Detect which cell encompasses the target text, then output its (X, Y) center coordinate. 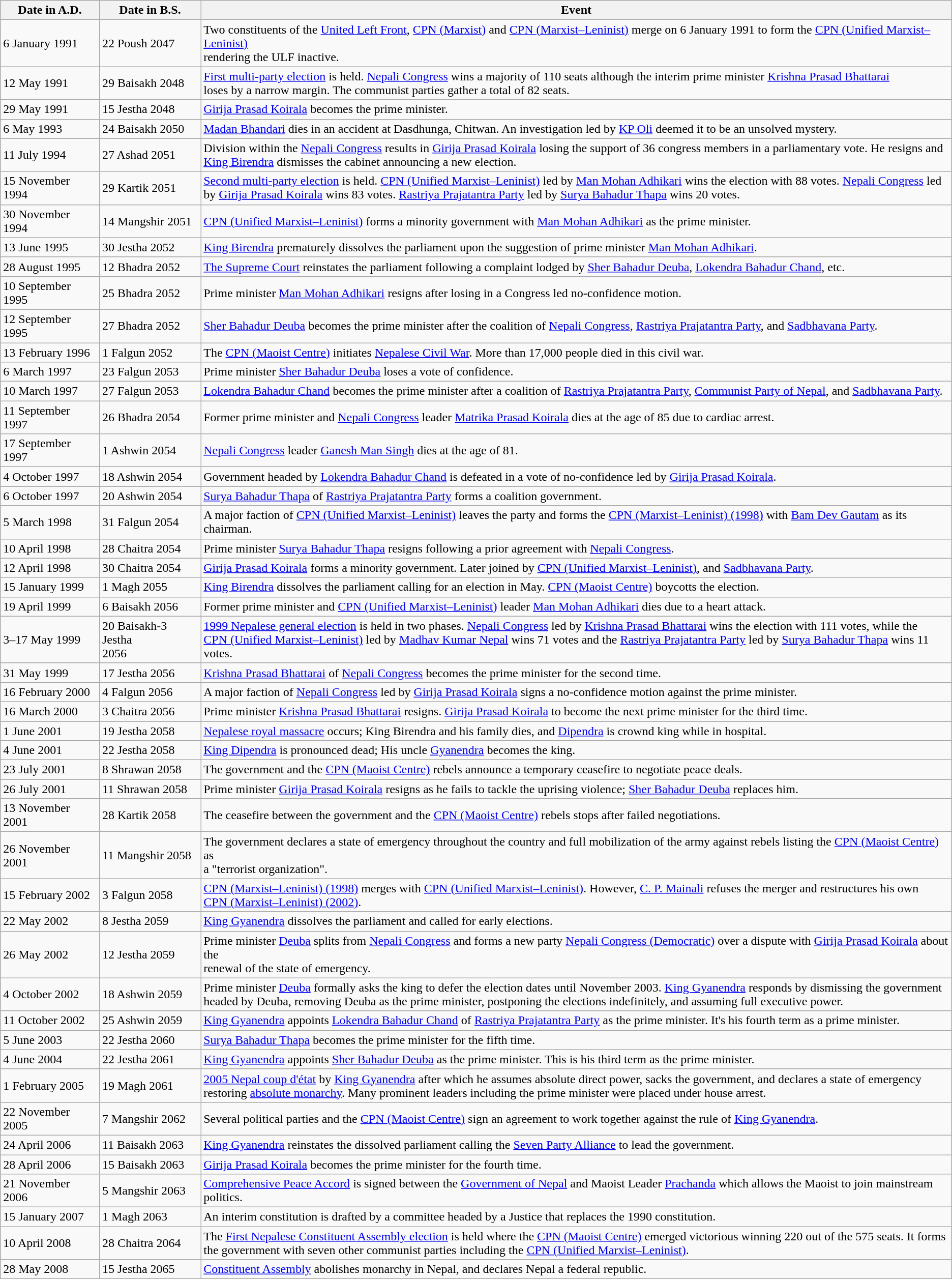
17 September 1997 (50, 451)
A major faction of Nepali Congress led by Girija Prasad Koirala signs a no-confidence motion against the prime minister. (577, 692)
11 October 2002 (50, 1021)
King Gyanendra reinstates the dissolved parliament calling the Seven Party Alliance to lead the government. (577, 1145)
15 November 1994 (50, 188)
15 January 1999 (50, 587)
27 Falgun 2053 (150, 391)
CPN (Unified Marxist–Leninist) forms a minority government with Man Mohan Adhikari as the prime minister. (577, 221)
30 November 1994 (50, 221)
29 Baisakh 2048 (150, 83)
26 July 2001 (50, 789)
4 June 2001 (50, 750)
27 Ashad 2051 (150, 155)
The ceasefire between the government and the CPN (Maoist Centre) rebels stops after failed negotiations. (577, 815)
18 Ashwin 2054 (150, 477)
Girija Prasad Koirala forms a minority government. Later joined by CPN (Unified Marxist–Leninist), and Sadbhavana Party. (577, 568)
10 September 1995 (50, 293)
Sher Bahadur Deuba becomes the prime minister after the coalition of Nepali Congress, Rastriya Prajatantra Party, and Sadbhavana Party. (577, 326)
22 Jestha 2061 (150, 1059)
21 November 2006 (50, 1190)
Nepali Congress leader Ganesh Man Singh dies at the age of 81. (577, 451)
8 Jestha 2059 (150, 921)
10 March 1997 (50, 391)
28 August 1995 (50, 267)
King Birendra prematurely dissolves the parliament upon the suggestion of prime minister Man Mohan Adhikari. (577, 247)
26 May 2002 (50, 954)
31 Falgun 2054 (150, 522)
22 Poush 2047 (150, 43)
23 Falgun 2053 (150, 372)
11 September 1997 (50, 417)
The government and the CPN (Maoist Centre) rebels announce a temporary ceasefire to negotiate peace deals. (577, 770)
24 April 2006 (50, 1145)
22 May 2002 (50, 921)
15 Jestha 2065 (150, 1269)
28 May 2008 (50, 1269)
Several political parties and the CPN (Maoist Centre) sign an agreement to work together against the rule of King Gyanendra. (577, 1118)
King Gyanendra dissolves the parliament and called for early elections. (577, 921)
An interim constitution is drafted by a committee headed by a Justice that replaces the 1990 constitution. (577, 1217)
5 Mangshir 2063 (150, 1190)
12 September 1995 (50, 326)
16 February 2000 (50, 692)
15 Jestha 2048 (150, 109)
19 Magh 2061 (150, 1086)
1 Magh 2063 (150, 1217)
Prime minister Krishna Prasad Bhattarai resigns. Girija Prasad Koirala to become the next prime minister for the third time. (577, 711)
15 Baisakh 2063 (150, 1165)
7 Mangshir 2062 (150, 1118)
The CPN (Maoist Centre) initiates Nepalese Civil War. More than 17,000 people died in this civil war. (577, 353)
31 May 1999 (50, 673)
Prime minister Surya Bahadur Thapa resigns following a prior agreement with Nepali Congress. (577, 548)
Surya Bahadur Thapa of Rastriya Prajatantra Party forms a coalition government. (577, 496)
14 Mangshir 2051 (150, 221)
King Gyanendra appoints Lokendra Bahadur Chand of Rastriya Prajatantra Party as the prime minister. It's his fourth term as a prime minister. (577, 1021)
8 Shrawan 2058 (150, 770)
16 March 2000 (50, 711)
22 November 2005 (50, 1118)
6 October 1997 (50, 496)
20 Ashwin 2054 (150, 496)
25 Ashwin 2059 (150, 1021)
11 July 1994 (50, 155)
23 July 2001 (50, 770)
29 Kartik 2051 (150, 188)
Comprehensive Peace Accord is signed between the Government of Nepal and Maoist Leader Prachanda which allows the Maoist to join mainstreampolitics. (577, 1190)
22 Jestha 2060 (150, 1040)
Krishna Prasad Bhattarai of Nepali Congress becomes the prime minister for the second time. (577, 673)
Former prime minister and CPN (Unified Marxist–Leninist) leader Man Mohan Adhikari dies due to a heart attack. (577, 606)
28 Chaitra 2054 (150, 548)
5 June 2003 (50, 1040)
19 Jestha 2058 (150, 731)
15 February 2002 (50, 895)
Former prime minister and Nepali Congress leader Matrika Prasad Koirala dies at the age of 85 due to cardiac arrest. (577, 417)
18 Ashwin 2059 (150, 994)
24 Baisakh 2050 (150, 129)
4 Falgun 2056 (150, 692)
Lokendra Bahadur Chand becomes the prime minister after a coalition of Rastriya Prajatantra Party, Communist Party of Nepal, and Sadbhavana Party. (577, 391)
26 November 2001 (50, 855)
13 February 1996 (50, 353)
1 February 2005 (50, 1086)
30 Chaitra 2054 (150, 568)
13 June 1995 (50, 247)
20 Baisakh-3 Jestha2056 (150, 639)
Prime minister Girija Prasad Koirala resigns as he fails to tackle the uprising violence; Sher Bahadur Deuba replaces him. (577, 789)
4 June 2004 (50, 1059)
25 Bhadra 2052 (150, 293)
Madan Bhandari dies in an accident at Dasdhunga, Chitwan. An investigation led by KP Oli deemed it to be an unsolved mystery. (577, 129)
5 March 1998 (50, 522)
19 April 1999 (50, 606)
6 Baisakh 2056 (150, 606)
30 Jestha 2052 (150, 247)
Girija Prasad Koirala becomes the prime minister. (577, 109)
10 April 2008 (50, 1243)
Prime minister Man Mohan Adhikari resigns after losing in a Congress led no-confidence motion. (577, 293)
Date in B.S. (150, 10)
11 Shrawan 2058 (150, 789)
6 March 1997 (50, 372)
1 Ashwin 2054 (150, 451)
3–17 May 1999 (50, 639)
1 June 2001 (50, 731)
17 Jestha 2056 (150, 673)
12 Bhadra 2052 (150, 267)
King Gyanendra appoints Sher Bahadur Deuba as the prime minister. This is his third term as the prime minister. (577, 1059)
Surya Bahadur Thapa becomes the prime minister for the fifth time. (577, 1040)
26 Bhadra 2054 (150, 417)
King Birendra dissolves the parliament calling for an election in May. CPN (Maoist Centre) boycotts the election. (577, 587)
King Dipendra is pronounced dead; His uncle Gyanendra becomes the king. (577, 750)
Event (577, 10)
11 Mangshir 2058 (150, 855)
A major faction of CPN (Unified Marxist–Leninist) leaves the party and forms the CPN (Marxist–Leninist) (1998) with Bam Dev Gautam as its chairman. (577, 522)
4 October 1997 (50, 477)
1 Falgun 2052 (150, 353)
Prime minister Sher Bahadur Deuba loses a vote of confidence. (577, 372)
1 Magh 2055 (150, 587)
10 April 1998 (50, 548)
4 October 2002 (50, 994)
Nepalese royal massacre occurs; King Birendra and his family dies, and Dipendra is crownd king while in hospital. (577, 731)
12 April 1998 (50, 568)
27 Bhadra 2052 (150, 326)
6 May 1993 (50, 129)
Date in A.D. (50, 10)
11 Baisakh 2063 (150, 1145)
12 Jestha 2059 (150, 954)
The Supreme Court reinstates the parliament following a complaint lodged by Sher Bahadur Deuba, Lokendra Bahadur Chand, etc. (577, 267)
Government headed by Lokendra Bahadur Chand is defeated in a vote of no-confidence led by Girija Prasad Koirala. (577, 477)
15 January 2007 (50, 1217)
Girija Prasad Koirala becomes the prime minister for the fourth time. (577, 1165)
13 November 2001 (50, 815)
28 Chaitra 2064 (150, 1243)
3 Chaitra 2056 (150, 711)
3 Falgun 2058 (150, 895)
6 January 1991 (50, 43)
28 April 2006 (50, 1165)
22 Jestha 2058 (150, 750)
29 May 1991 (50, 109)
Constituent Assembly abolishes monarchy in Nepal, and declares Nepal a federal republic. (577, 1269)
12 May 1991 (50, 83)
28 Kartik 2058 (150, 815)
